Pinpoint the cell where the given text exists, returning its (x, y) midpoint coordinate. 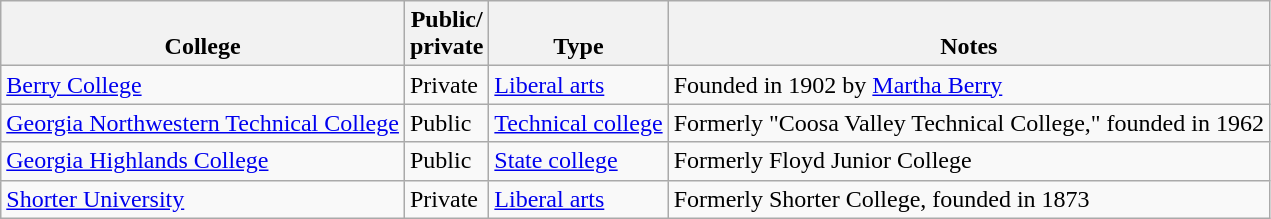
Public/private (446, 34)
Berry College (203, 85)
Shorter University (203, 199)
Formerly Floyd Junior College (968, 161)
College (203, 34)
Notes (968, 34)
Formerly "Coosa Valley Technical College," founded in 1962 (968, 123)
Georgia Highlands College (203, 161)
Type (578, 34)
Technical college (578, 123)
Georgia Northwestern Technical College (203, 123)
State college (578, 161)
Founded in 1902 by Martha Berry (968, 85)
Formerly Shorter College, founded in 1873 (968, 199)
